Return the (x, y) coordinate for the center point of the cell that contains the specified text.  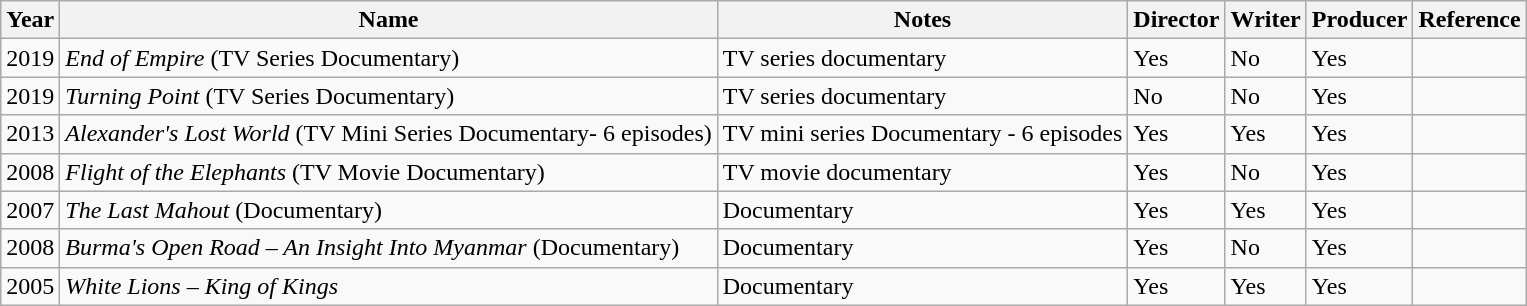
Notes (922, 20)
Writer (1266, 20)
Name (388, 20)
Director (1176, 20)
Burma's Open Road – An Insight Into Myanmar (Documentary) (388, 248)
Turning Point (TV Series Documentary) (388, 96)
Reference (1470, 20)
Year (30, 20)
Producer (1360, 20)
2013 (30, 134)
Alexander's Lost World (TV Mini Series Documentary- 6 episodes) (388, 134)
The Last Mahout (Documentary) (388, 210)
White Lions – King of Kings (388, 286)
2007 (30, 210)
2005 (30, 286)
TV movie documentary (922, 172)
Flight of the Elephants (TV Movie Documentary) (388, 172)
TV mini series Documentary - 6 episodes (922, 134)
End of Empire (TV Series Documentary) (388, 58)
